Output the [X, Y] coordinate of the center of the cell containing the given text.  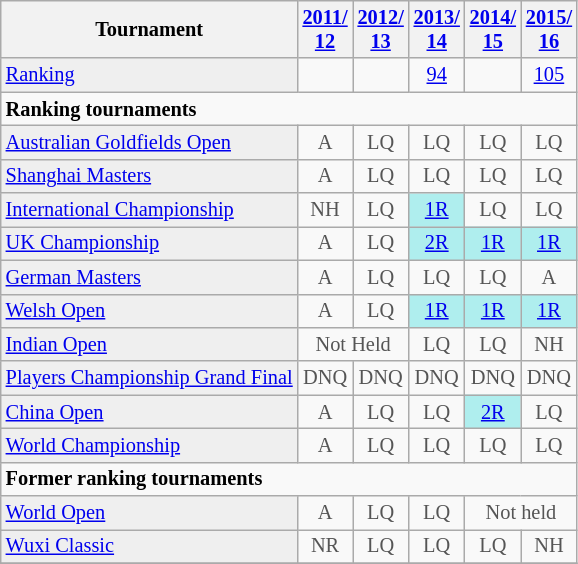
Ranking [150, 75]
Welsh Open [150, 311]
2011/12 [326, 29]
Ranking tournaments [289, 109]
105 [549, 75]
Not held [521, 513]
Shanghai Masters [150, 176]
2014/15 [493, 29]
International Championship [150, 210]
Wuxi Classic [150, 546]
German Masters [150, 277]
2012/13 [381, 29]
Indian Open [150, 344]
Australian Goldfields Open [150, 142]
Not Held [354, 344]
NR [326, 546]
World Open [150, 513]
2013/14 [437, 29]
Players Championship Grand Final [150, 378]
China Open [150, 412]
Tournament [150, 29]
2015/16 [549, 29]
Former ranking tournaments [289, 479]
World Championship [150, 445]
94 [437, 75]
UK Championship [150, 243]
